Locate the cell with the specified text and output its [x, y] center coordinate. 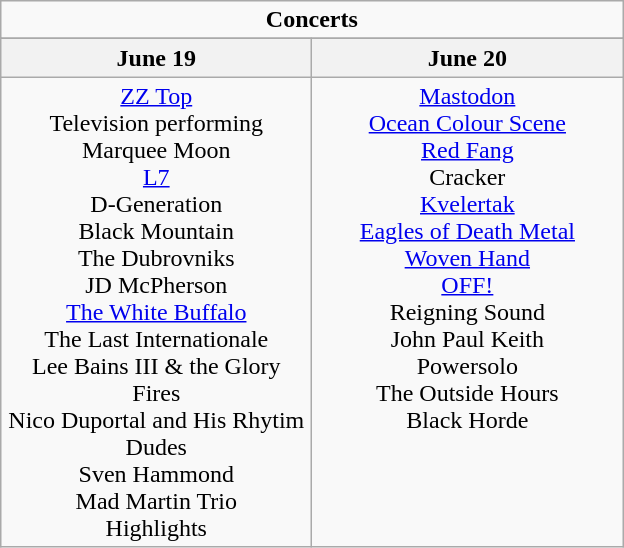
June 20 [468, 58]
Concerts [312, 20]
June 19 [156, 58]
